Extract the [X, Y] coordinate from the center of the cell holding the provided text.  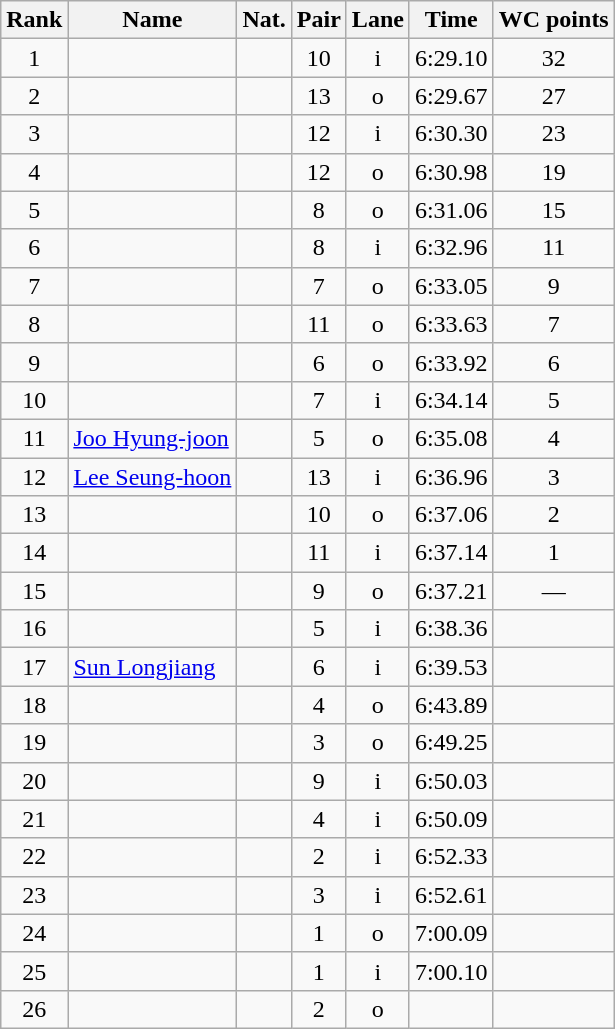
6:32.96 [451, 248]
6:37.06 [451, 515]
6:52.61 [451, 895]
Nat. [264, 20]
6:33.92 [451, 362]
26 [34, 1009]
Lane [378, 20]
32 [554, 58]
14 [34, 553]
27 [554, 96]
6:31.06 [451, 210]
Pair [318, 20]
6:38.36 [451, 629]
20 [34, 781]
6:29.10 [451, 58]
Lee Seung-hoon [152, 477]
6:37.21 [451, 591]
6:29.67 [451, 96]
Name [152, 20]
17 [34, 667]
7:00.09 [451, 933]
6:35.08 [451, 438]
Sun Longjiang [152, 667]
21 [34, 819]
6:37.14 [451, 553]
6:43.89 [451, 705]
6:30.98 [451, 172]
WC points [554, 20]
6:34.14 [451, 400]
16 [34, 629]
6:50.03 [451, 781]
24 [34, 933]
Joo Hyung-joon [152, 438]
18 [34, 705]
22 [34, 857]
6:36.96 [451, 477]
6:30.30 [451, 134]
6:52.33 [451, 857]
6:33.63 [451, 324]
— [554, 591]
Rank [34, 20]
6:50.09 [451, 819]
6:49.25 [451, 743]
6:33.05 [451, 286]
25 [34, 971]
Time [451, 20]
6:39.53 [451, 667]
7:00.10 [451, 971]
